Provide the [X, Y] coordinate of the cell's center where the given text is located.  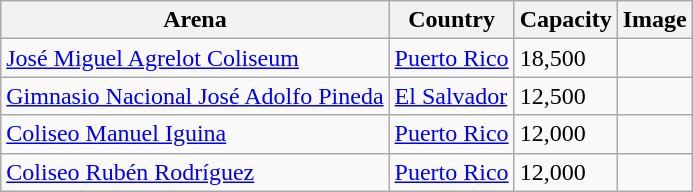
Country [452, 20]
José Miguel Agrelot Coliseum [195, 58]
18,500 [566, 58]
Capacity [566, 20]
Arena [195, 20]
Coliseo Rubén Rodríguez [195, 172]
12,500 [566, 96]
Coliseo Manuel Iguina [195, 134]
Gimnasio Nacional José Adolfo Pineda [195, 96]
Image [654, 20]
El Salvador [452, 96]
